Locate the cell with the specified text and output its [X, Y] center coordinate. 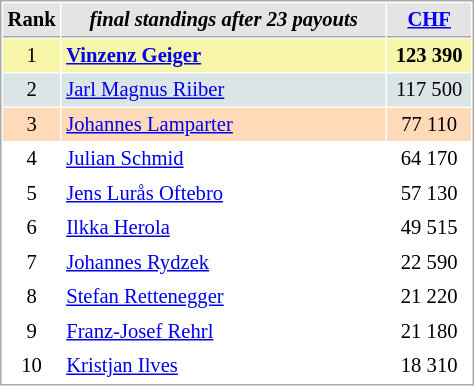
9 [32, 332]
22 590 [429, 262]
Johannes Rydzek [224, 262]
64 170 [429, 158]
18 310 [429, 366]
21 180 [429, 332]
Vinzenz Geiger [224, 56]
5 [32, 194]
Ilkka Herola [224, 228]
49 515 [429, 228]
57 130 [429, 194]
Jarl Magnus Riiber [224, 90]
123 390 [429, 56]
Stefan Rettenegger [224, 296]
77 110 [429, 124]
10 [32, 366]
3 [32, 124]
7 [32, 262]
21 220 [429, 296]
6 [32, 228]
2 [32, 90]
Kristjan Ilves [224, 366]
4 [32, 158]
1 [32, 56]
CHF [429, 20]
Franz-Josef Rehrl [224, 332]
Julian Schmid [224, 158]
final standings after 23 payouts [224, 20]
8 [32, 296]
Jens Lurås Oftebro [224, 194]
Rank [32, 20]
117 500 [429, 90]
Johannes Lamparter [224, 124]
